Search for the cell housing the specified text and yield its [X, Y] center coordinate. 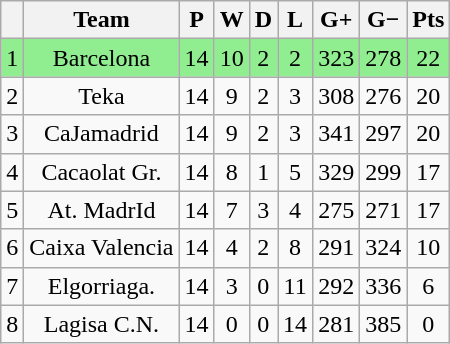
329 [336, 172]
281 [336, 324]
P [196, 20]
G+ [336, 20]
CaJamadrid [102, 134]
D [263, 20]
297 [384, 134]
22 [428, 58]
308 [336, 96]
276 [384, 96]
Pts [428, 20]
336 [384, 286]
Cacaolat Gr. [102, 172]
291 [336, 248]
W [232, 20]
278 [384, 58]
Elgorriaga. [102, 286]
275 [336, 210]
Lagisa C.N. [102, 324]
324 [384, 248]
Barcelona [102, 58]
299 [384, 172]
L [296, 20]
385 [384, 324]
Caixa Valencia [102, 248]
323 [336, 58]
At. MadrId [102, 210]
341 [336, 134]
271 [384, 210]
11 [296, 286]
Team [102, 20]
292 [336, 286]
G− [384, 20]
Teka [102, 96]
